Capture the cell that displays the provided text and extract its (X, Y) central coordinate. 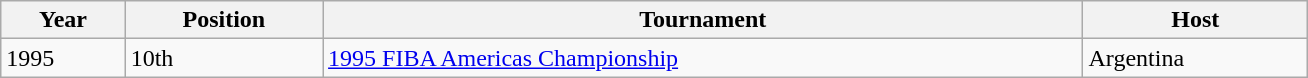
Host (1196, 20)
1995 FIBA Americas Championship (703, 58)
Year (63, 20)
Position (224, 20)
Tournament (703, 20)
Argentina (1196, 58)
1995 (63, 58)
10th (224, 58)
